Locate the cell with the specified text and output its (X, Y) center coordinate. 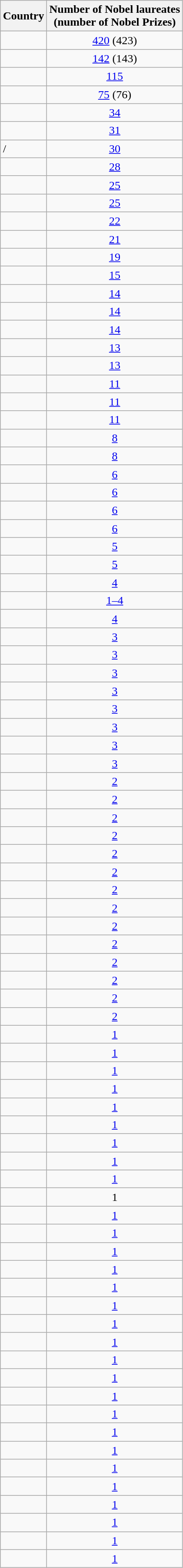
21 (115, 239)
34 (115, 113)
19 (115, 257)
Number of Nobel laureates(number of Nobel Prizes) (115, 16)
142 (143) (115, 58)
1–4 (115, 601)
15 (115, 275)
31 (115, 131)
28 (115, 167)
30 (115, 149)
22 (115, 221)
420 (423) (115, 40)
/ (24, 149)
115 (115, 76)
Country (24, 16)
75 (76) (115, 94)
